Determine the [x, y] coordinate at the center of the cell enclosing the given text.  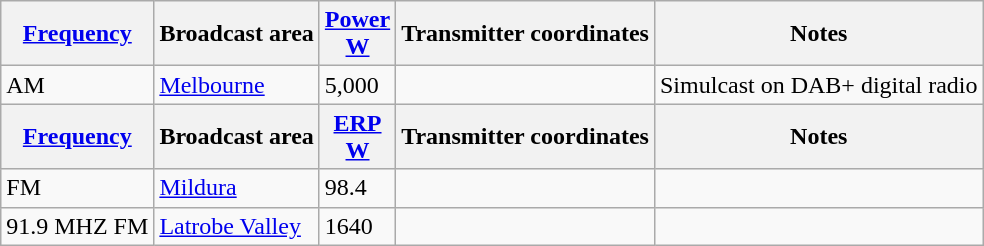
1640 [357, 226]
91.9 MHZ FM [78, 226]
Simulcast on DAB+ digital radio [818, 85]
Mildura [236, 188]
98.4 [357, 188]
AM [78, 85]
ERPW [357, 136]
Latrobe Valley [236, 226]
FM [78, 188]
5,000 [357, 85]
Melbourne [236, 85]
PowerW [357, 34]
